Capture the cell that displays the provided text and extract its [x, y] central coordinate. 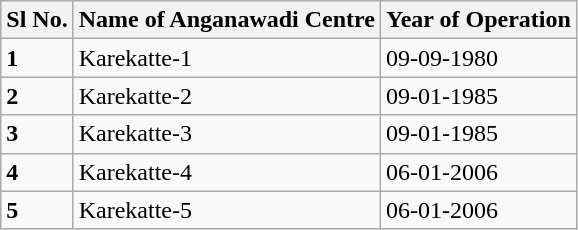
Karekatte-5 [226, 210]
1 [37, 58]
Name of Anganawadi Centre [226, 20]
Karekatte-4 [226, 172]
3 [37, 134]
Year of Operation [478, 20]
09-09-1980 [478, 58]
Karekatte-2 [226, 96]
4 [37, 172]
5 [37, 210]
Karekatte-1 [226, 58]
2 [37, 96]
Karekatte-3 [226, 134]
Sl No. [37, 20]
